For the text-containing cell, return its midpoint in (x, y) coordinate format. 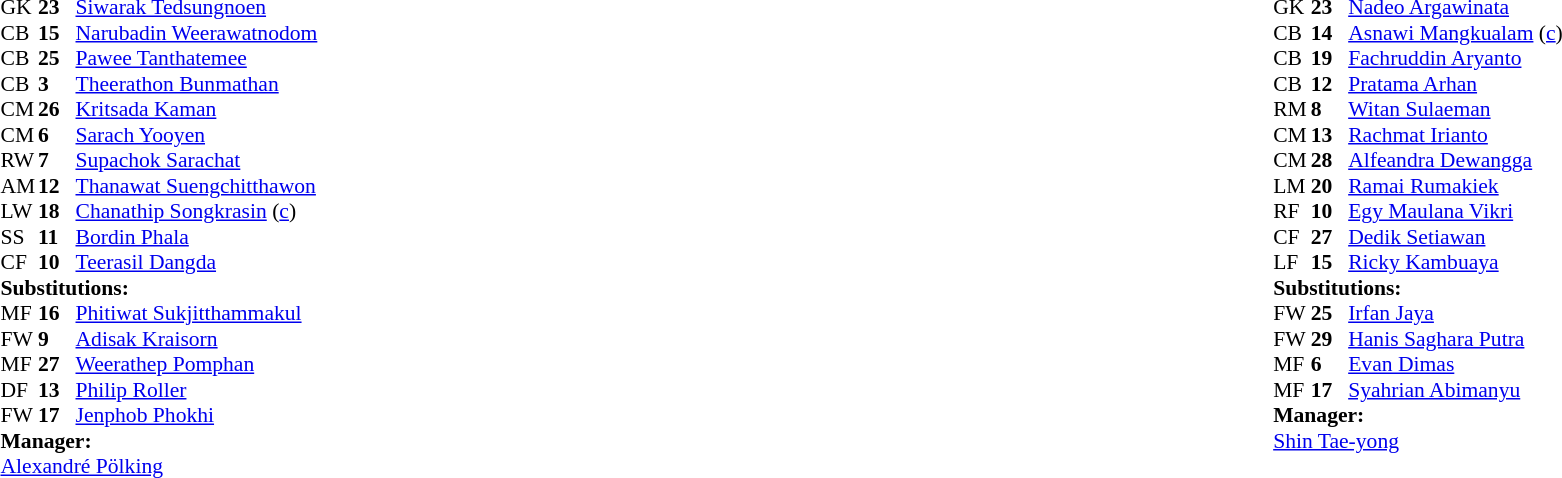
Bordin Phala (197, 237)
Adisak Kraisorn (197, 339)
8 (1330, 109)
Chanathip Songkrasin (c) (197, 211)
DF (19, 390)
RM (1292, 109)
20 (1330, 186)
Philip Roller (197, 390)
RW (19, 161)
Manager: (158, 441)
Supachok Sarachat (197, 161)
3 (57, 84)
19 (1330, 59)
Teerasil Dangda (197, 263)
LF (1292, 263)
Theerathon Bunmathan (197, 84)
Jenphob Phokhi (197, 415)
Weerathep Pomphan (197, 365)
Sarach Yooyen (197, 135)
11 (57, 237)
28 (1330, 161)
LW (19, 211)
Thanawat Suengchitthawon (197, 186)
Narubadin Weerawatnodom (197, 33)
26 (57, 109)
9 (57, 339)
14 (1330, 33)
LM (1292, 186)
29 (1330, 339)
RF (1292, 211)
7 (57, 161)
Phitiwat Sukjitthammakul (197, 313)
Substitutions: (158, 288)
Pawee Tanthatemee (197, 59)
18 (57, 211)
Kritsada Kaman (197, 109)
SS (19, 237)
16 (57, 313)
AM (19, 186)
